From the cell containing the given text, extract its center point as [X, Y] coordinate. 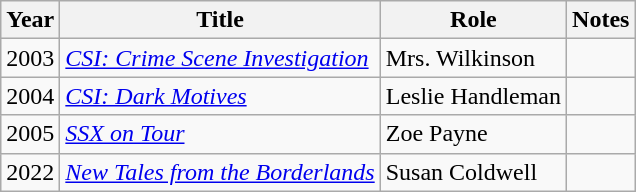
SSX on Tour [220, 134]
2022 [30, 172]
Role [473, 20]
CSI: Dark Motives [220, 96]
New Tales from the Borderlands [220, 172]
CSI: Crime Scene Investigation [220, 58]
Leslie Handleman [473, 96]
Susan Coldwell [473, 172]
2005 [30, 134]
Mrs. Wilkinson [473, 58]
Zoe Payne [473, 134]
2003 [30, 58]
2004 [30, 96]
Year [30, 20]
Notes [601, 20]
Title [220, 20]
